Capture the cell that displays the provided text and extract its [x, y] central coordinate. 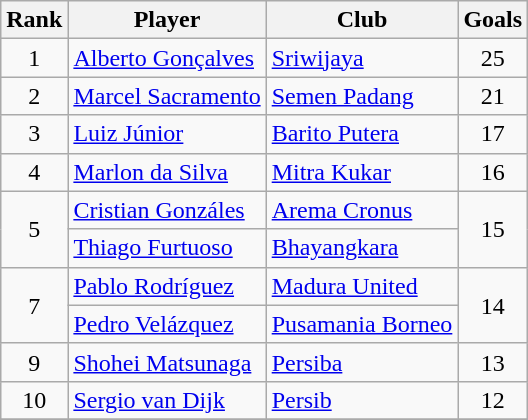
Persiba [362, 362]
Arema Cronus [362, 210]
16 [493, 172]
Pusamania Borneo [362, 324]
14 [493, 305]
10 [34, 400]
Club [362, 20]
25 [493, 58]
Player [167, 20]
2 [34, 96]
Pedro Velázquez [167, 324]
Bhayangkara [362, 248]
Cristian Gonzáles [167, 210]
13 [493, 362]
15 [493, 229]
Sergio van Dijk [167, 400]
9 [34, 362]
Marlon da Silva [167, 172]
Mitra Kukar [362, 172]
21 [493, 96]
3 [34, 134]
Rank [34, 20]
Sriwijaya [362, 58]
Barito Putera [362, 134]
Semen Padang [362, 96]
12 [493, 400]
Persib [362, 400]
Madura United [362, 286]
17 [493, 134]
Thiago Furtuoso [167, 248]
Alberto Gonçalves [167, 58]
Marcel Sacramento [167, 96]
Goals [493, 20]
Shohei Matsunaga [167, 362]
Luiz Júnior [167, 134]
5 [34, 229]
4 [34, 172]
1 [34, 58]
Pablo Rodríguez [167, 286]
7 [34, 305]
